For the text-containing cell, return its midpoint in (x, y) coordinate format. 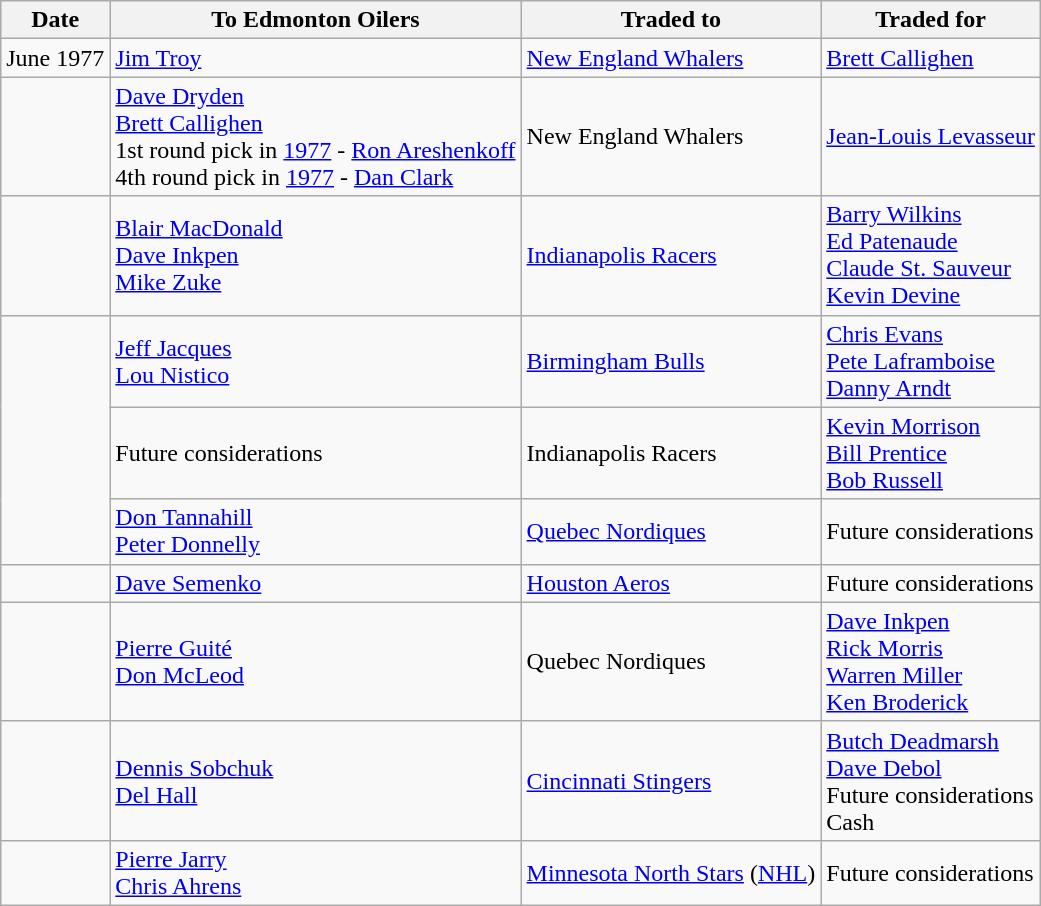
Jean-Louis Levasseur (931, 136)
Traded to (671, 20)
Birmingham Bulls (671, 361)
Jim Troy (316, 58)
Dennis SobchukDel Hall (316, 780)
Butch DeadmarshDave DebolFuture considerationsCash (931, 780)
To Edmonton Oilers (316, 20)
Brett Callighen (931, 58)
Barry WilkinsEd PatenaudeClaude St. SauveurKevin Devine (931, 256)
Dave InkpenRick MorrisWarren MillerKen Broderick (931, 662)
Jeff JacquesLou Nistico (316, 361)
Blair MacDonaldDave InkpenMike Zuke (316, 256)
Pierre GuitéDon McLeod (316, 662)
Don TannahillPeter Donnelly (316, 532)
Cincinnati Stingers (671, 780)
Minnesota North Stars (NHL) (671, 872)
June 1977 (56, 58)
Houston Aeros (671, 583)
Date (56, 20)
Pierre JarryChris Ahrens (316, 872)
Dave Semenko (316, 583)
Dave DrydenBrett Callighen1st round pick in 1977 - Ron Areshenkoff4th round pick in 1977 - Dan Clark (316, 136)
Kevin MorrisonBill PrenticeBob Russell (931, 453)
Chris EvansPete LaframboiseDanny Arndt (931, 361)
Traded for (931, 20)
